Determine the [X, Y] coordinate at the center of the cell enclosing the given text.  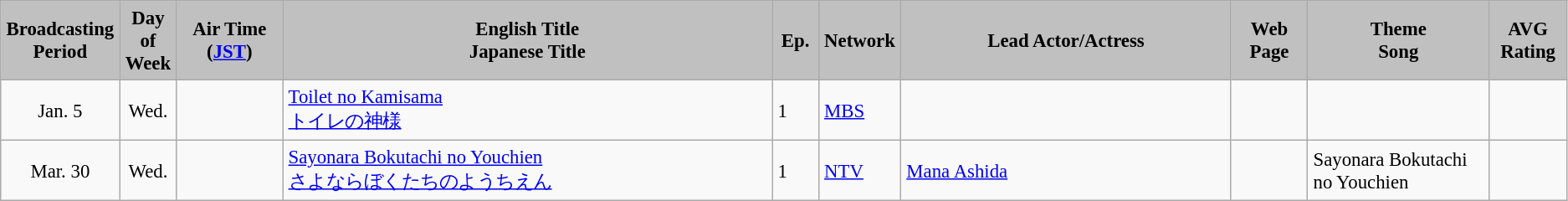
Mana Ashida [1066, 170]
Lead Actor/Actress [1066, 40]
WebPage [1268, 40]
Ep. [796, 40]
Jan. 5 [60, 110]
Mar. 30 [60, 170]
Sayonara Bokutachi no Youchien [1399, 170]
English TitleJapanese Title [527, 40]
MBS [859, 110]
Toilet no Kamisamaトイレの神様 [527, 110]
Sayonara Bokutachi no Youchien さよならぼくたちのようちえん [527, 170]
Air Time(JST) [229, 40]
NTV [859, 170]
AVGRating [1528, 40]
DayofWeek [148, 40]
Network [859, 40]
BroadcastingPeriod [60, 40]
ThemeSong [1399, 40]
